For the text-containing cell, return its midpoint in (x, y) coordinate format. 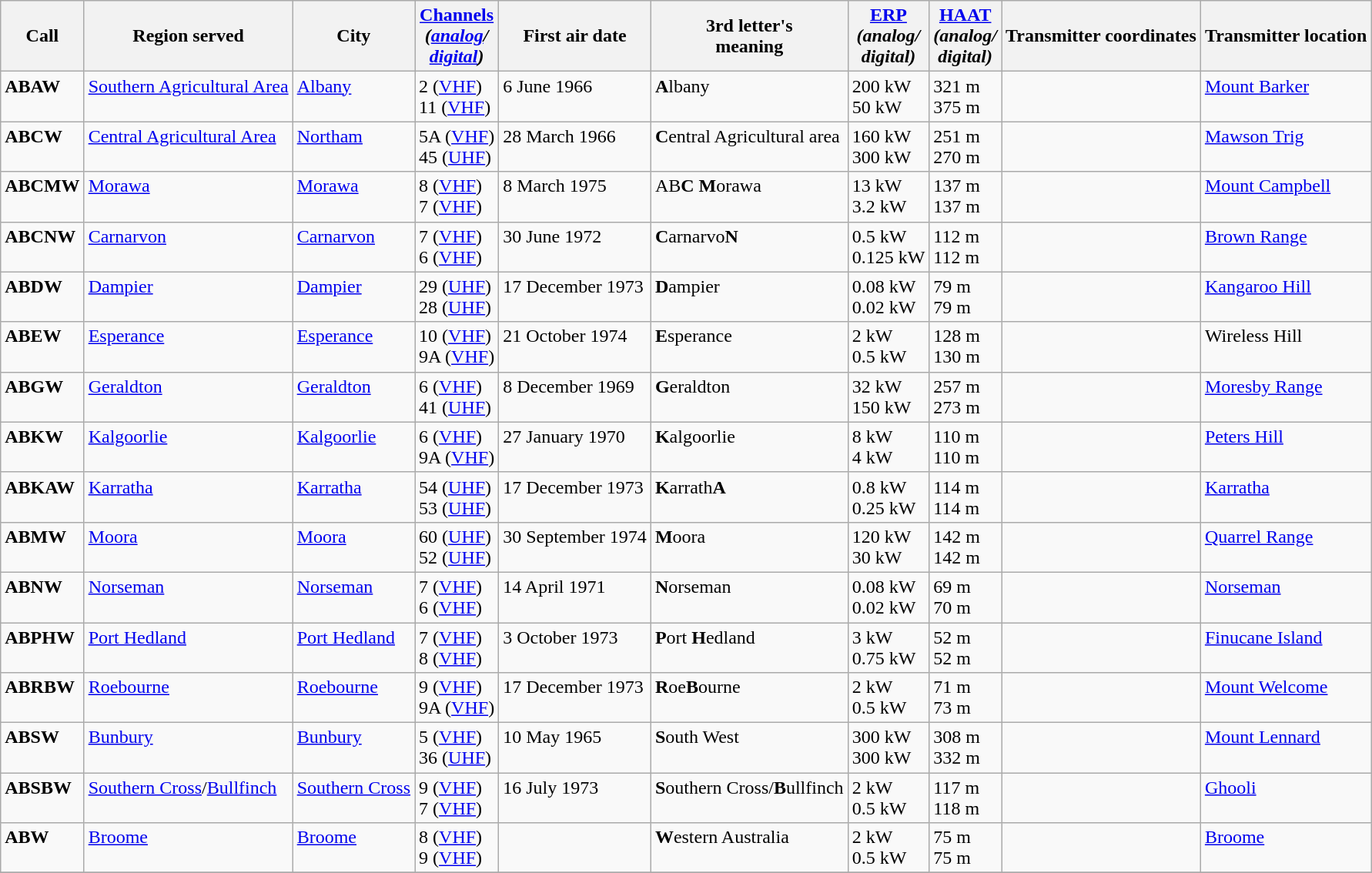
ABCNW (42, 246)
3rd letter'smeaning (749, 36)
110 m110 m (965, 447)
ABGW (42, 397)
Northam (353, 146)
ABAW (42, 97)
10 May 1965 (575, 748)
3 kW0.75 kW (888, 647)
ABEW (42, 346)
30 September 1974 (575, 547)
Western Australia (749, 848)
27 January 1970 (575, 447)
8 (VHF)7 (VHF) (457, 197)
RoeBourne (749, 697)
117 m118 m (965, 798)
6 (VHF)9A (VHF) (457, 447)
ABW (42, 848)
8 March 1975 (575, 197)
300 kW300 kW (888, 748)
ABKW (42, 447)
128 m130 m (965, 346)
9 (VHF)9A (VHF) (457, 697)
112 m112 m (965, 246)
Ghooli (1286, 798)
10 (VHF)9A (VHF) (457, 346)
Mawson Trig (1286, 146)
52 m52 m (965, 647)
6 (VHF)41 (UHF) (457, 397)
ABCMW (42, 197)
City (353, 36)
KarrathA (749, 497)
251 m270 m (965, 146)
ABPHW (42, 647)
321 m375 m (965, 97)
Call (42, 36)
2 (VHF)11 (VHF) (457, 97)
ABMW (42, 547)
3 October 1973 (575, 647)
308 m332 m (965, 748)
137 m137 m (965, 197)
16 July 1973 (575, 798)
0.5 kW0.125 kW (888, 246)
First air date (575, 36)
32 kW150 kW (888, 397)
8 December 1969 (575, 397)
69 m70 m (965, 597)
Mount Campbell (1286, 197)
Peters Hill (1286, 447)
75 m75 m (965, 848)
9 (VHF)7 (VHF) (457, 798)
ERP(analog/digital) (888, 36)
257 m273 m (965, 397)
79 m79 m (965, 297)
ABCW (42, 146)
8 kW4 kW (888, 447)
114 m114 m (965, 497)
Transmitter location (1286, 36)
7 (VHF)8 (VHF) (457, 647)
Southern Cross (353, 798)
Mount Welcome (1286, 697)
200 kW50 kW (888, 97)
ABKAW (42, 497)
ABNW (42, 597)
30 June 1972 (575, 246)
Moresby Range (1286, 397)
ABSBW (42, 798)
Region served (188, 36)
ABC Morawa (749, 197)
Southern Agricultural Area (188, 97)
Wireless Hill (1286, 346)
60 (UHF)52 (UHF) (457, 547)
Brown Range (1286, 246)
ABDW (42, 297)
120 kW30 kW (888, 547)
160 kW300 kW (888, 146)
5 (VHF)36 (UHF) (457, 748)
21 October 1974 (575, 346)
HAAT(analog/digital) (965, 36)
ABSW (42, 748)
Quarrel Range (1286, 547)
29 (UHF)28 (UHF) (457, 297)
28 March 1966 (575, 146)
ABRBW (42, 697)
71 m73 m (965, 697)
CarnarvoN (749, 246)
Central Agricultural area (749, 146)
South West (749, 748)
8 (VHF)9 (VHF) (457, 848)
6 June 1966 (575, 97)
142 m142 m (965, 547)
Channels(analog/digital) (457, 36)
Mount Barker (1286, 97)
Kangaroo Hill (1286, 297)
14 April 1971 (575, 597)
54 (UHF)53 (UHF) (457, 497)
Finucane Island (1286, 647)
13 kW3.2 kW (888, 197)
Central Agricultural Area (188, 146)
Transmitter coordinates (1101, 36)
5A (VHF)45 (UHF) (457, 146)
Mount Lennard (1286, 748)
0.8 kW0.25 kW (888, 497)
